Determine the [X, Y] coordinate at the center of the cell enclosing the given text.  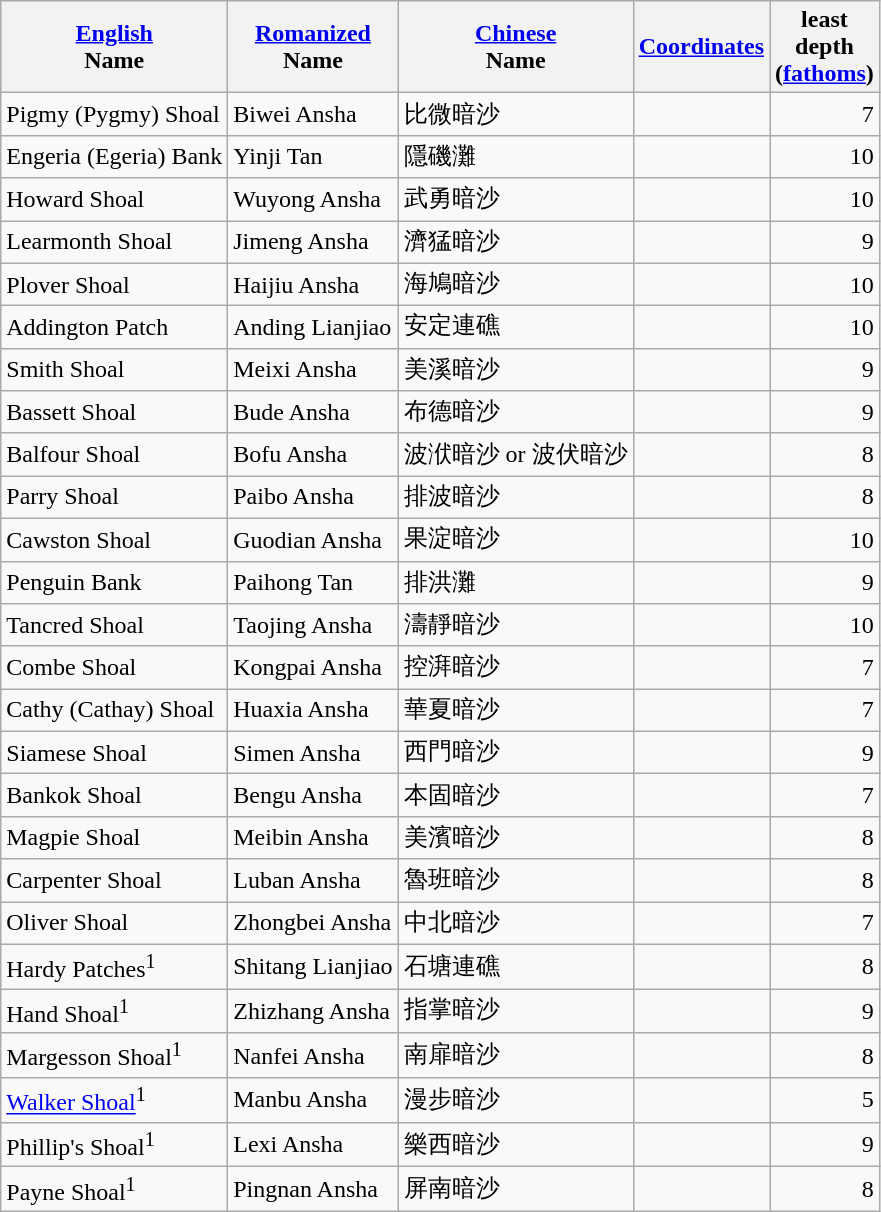
Zhizhang Ansha [313, 1012]
Hand Shoal1 [114, 1012]
RomanizedName [313, 47]
Siamese Shoal [114, 752]
Wuyong Ansha [313, 200]
Cathy (Cathay) Shoal [114, 710]
Guodian Ansha [313, 540]
控湃暗沙 [516, 668]
Manbu Ansha [313, 1100]
Anding Lianjiao [313, 328]
EnglishName [114, 47]
Cawston Shoal [114, 540]
Howard Shoal [114, 200]
leastdepth(fathoms) [825, 47]
南扉暗沙 [516, 1056]
Jimeng Ansha [313, 242]
Luban Ansha [313, 880]
波洑暗沙 or 波伏暗沙 [516, 454]
ChineseName [516, 47]
Yinji Tan [313, 156]
Smith Shoal [114, 370]
Engeria (Egeria) Bank [114, 156]
Phillip's Shoal1 [114, 1144]
排波暗沙 [516, 498]
Margesson Shoal1 [114, 1056]
隱磯灘 [516, 156]
Pingnan Ansha [313, 1190]
Simen Ansha [313, 752]
本固暗沙 [516, 796]
排洪灘 [516, 582]
Haijiu Ansha [313, 284]
Lexi Ansha [313, 1144]
Coordinates [701, 47]
Combe Shoal [114, 668]
Tancred Shoal [114, 626]
Kongpai Ansha [313, 668]
美溪暗沙 [516, 370]
Nanfei Ansha [313, 1056]
Meixi Ansha [313, 370]
華夏暗沙 [516, 710]
濤靜暗沙 [516, 626]
Hardy Patches1 [114, 966]
Biwei Ansha [313, 114]
Bofu Ansha [313, 454]
果淀暗沙 [516, 540]
Huaxia Ansha [313, 710]
美濱暗沙 [516, 838]
Magpie Shoal [114, 838]
樂西暗沙 [516, 1144]
比微暗沙 [516, 114]
濟猛暗沙 [516, 242]
Payne Shoal1 [114, 1190]
Paibo Ansha [313, 498]
Oliver Shoal [114, 924]
安定連礁 [516, 328]
西門暗沙 [516, 752]
Bengu Ansha [313, 796]
Parry Shoal [114, 498]
Pigmy (Pygmy) Shoal [114, 114]
Zhongbei Ansha [313, 924]
Shitang Lianjiao [313, 966]
Meibin Ansha [313, 838]
Addington Patch [114, 328]
Bude Ansha [313, 412]
Bankok Shoal [114, 796]
Bassett Shoal [114, 412]
中北暗沙 [516, 924]
Learmonth Shoal [114, 242]
漫步暗沙 [516, 1100]
Penguin Bank [114, 582]
Carpenter Shoal [114, 880]
Balfour Shoal [114, 454]
海鳩暗沙 [516, 284]
Walker Shoal1 [114, 1100]
武勇暗沙 [516, 200]
布德暗沙 [516, 412]
Taojing Ansha [313, 626]
5 [825, 1100]
指掌暗沙 [516, 1012]
Plover Shoal [114, 284]
Paihong Tan [313, 582]
石塘連礁 [516, 966]
魯班暗沙 [516, 880]
屏南暗沙 [516, 1190]
